Return (x, y) of the center of cell containing provided text 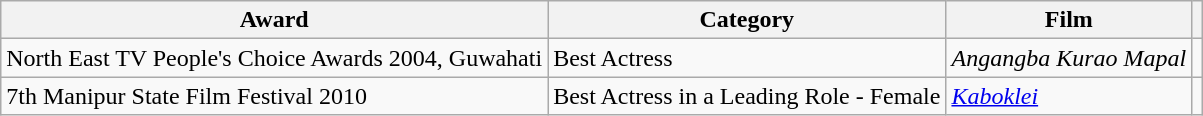
7th Manipur State Film Festival 2010 (274, 96)
Film (1069, 20)
Category (747, 20)
Award (274, 20)
Best Actress (747, 58)
Best Actress in a Leading Role - Female (747, 96)
Angangba Kurao Mapal (1069, 58)
Kaboklei (1069, 96)
North East TV People's Choice Awards 2004, Guwahati (274, 58)
